Pinpoint the cell where the given text exists, returning its (x, y) midpoint coordinate. 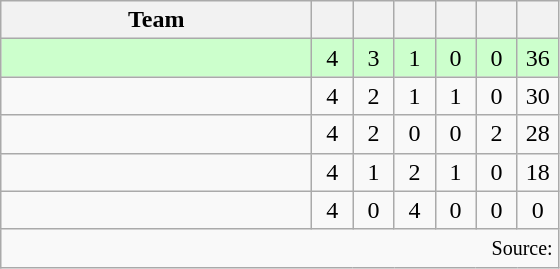
28 (538, 134)
3 (374, 58)
30 (538, 96)
36 (538, 58)
Team (156, 20)
18 (538, 172)
Source: (280, 248)
